Locate the cell with the specified text and output its (X, Y) center coordinate. 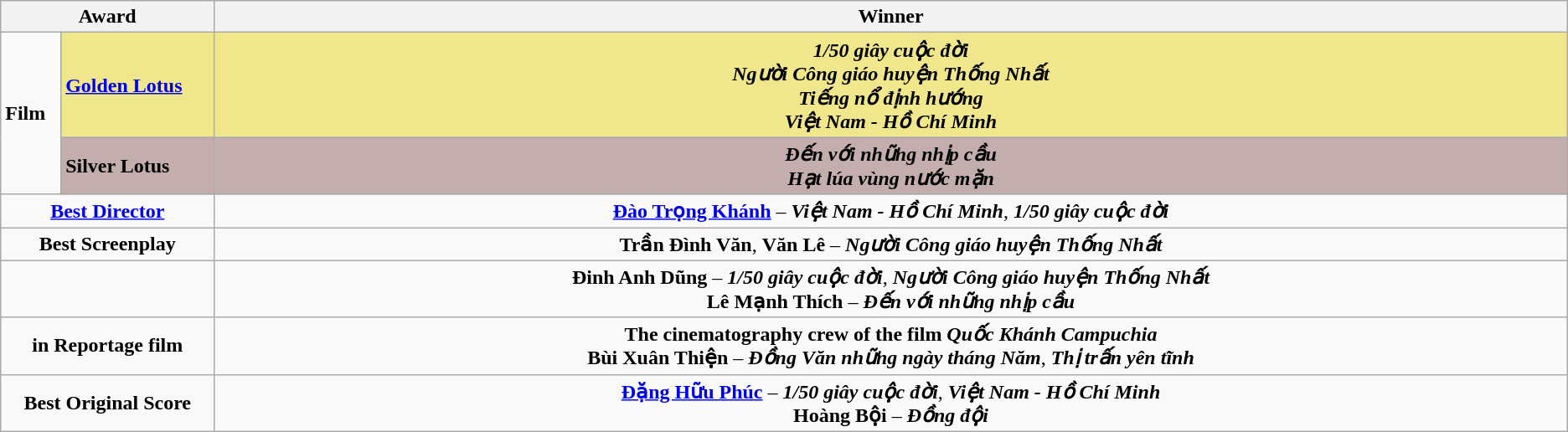
The cinematography crew of the film Quốc Khánh CampuchiaBùi Xuân Thiện – Đồng Văn những ngày tháng Năm, Thị trấn yên tĩnh (891, 346)
Film (31, 114)
Đến với những nhịp cầuHạt lúa vùng nước mặn (891, 166)
Best Screenplay (107, 244)
Golden Lotus (137, 85)
Đinh Anh Dũng – 1/50 giây cuộc đời, Người Công giáo huyện Thống NhấtLê Mạnh Thích – Đến với những nhịp cầu (891, 289)
in Reportage film (107, 346)
Silver Lotus (137, 166)
1/50 giây cuộc đờiNgười Công giáo huyện Thống NhấtTiếng nổ định hướngViệt Nam - Hồ Chí Minh (891, 85)
Đào Trọng Khánh – Việt Nam - Hồ Chí Minh, 1/50 giây cuộc đời (891, 211)
Winner (891, 17)
Trần Đình Văn, Văn Lê – Người Công giáo huyện Thống Nhất (891, 244)
Best Director (107, 211)
Award (107, 17)
Đặng Hữu Phúc – 1/50 giây cuộc đời, Việt Nam - Hồ Chí MinhHoàng Bội – Đồng đội (891, 403)
Best Original Score (107, 403)
